Output the [x, y] coordinate of the center of the cell containing the given text.  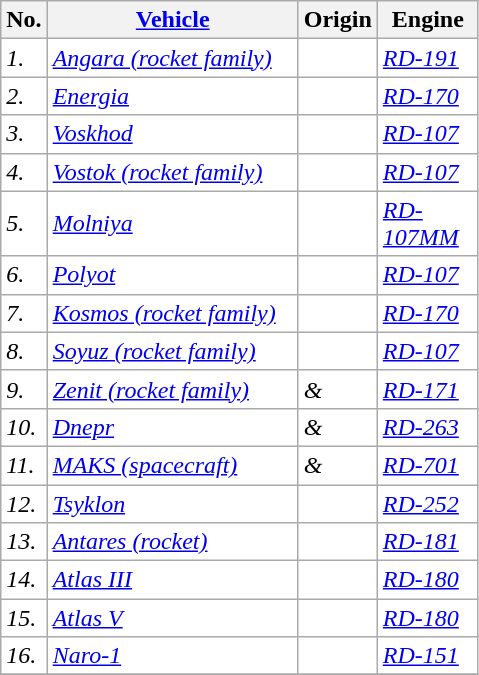
Antares (rocket) [172, 542]
RD-263 [428, 427]
No. [24, 20]
Molniya [172, 224]
Atlas III [172, 580]
12. [24, 503]
RD-107ММ [428, 224]
7. [24, 313]
9. [24, 389]
4. [24, 172]
3. [24, 134]
Dnepr [172, 427]
Atlas V [172, 618]
RD-252 [428, 503]
Origin [338, 20]
Vehicle [172, 20]
RD-191 [428, 58]
16. [24, 656]
15. [24, 618]
5. [24, 224]
RD-701 [428, 465]
14. [24, 580]
Polyot [172, 275]
Vostok (rocket family) [172, 172]
MAKS (spacecraft) [172, 465]
RD-171 [428, 389]
2. [24, 96]
Angara (rocket family) [172, 58]
13. [24, 542]
Naro-1 [172, 656]
6. [24, 275]
1. [24, 58]
RD-181 [428, 542]
Tsyklon [172, 503]
10. [24, 427]
RD-151 [428, 656]
Voskhod [172, 134]
Energia [172, 96]
Kosmos (rocket family) [172, 313]
Soyuz (rocket family) [172, 351]
8. [24, 351]
Zenit (rocket family) [172, 389]
11. [24, 465]
Engine [428, 20]
